For the text-containing cell, return its midpoint in (x, y) coordinate format. 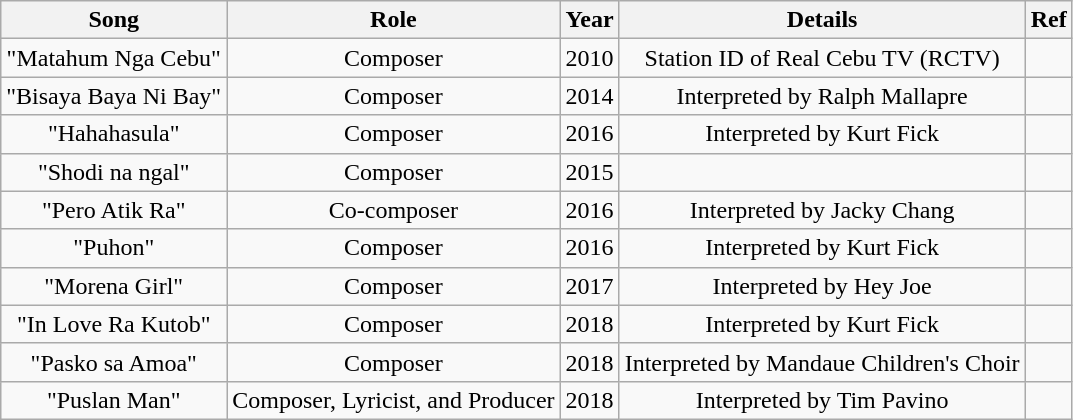
"Bisaya Baya Ni Bay" (114, 96)
Co-composer (394, 210)
Interpreted by Hey Joe (822, 286)
Ref (1048, 20)
Year (590, 20)
"Pasko sa Amoa" (114, 362)
Details (822, 20)
2010 (590, 58)
Interpreted by Ralph Mallapre (822, 96)
"Pero Atik Ra" (114, 210)
Interpreted by Mandaue Children's Choir (822, 362)
Song (114, 20)
Station ID of Real Cebu TV (RCTV) (822, 58)
"Hahahasula" (114, 134)
"Puhon" (114, 248)
Interpreted by Jacky Chang (822, 210)
Role (394, 20)
Composer, Lyricist, and Producer (394, 400)
"Shodi na ngal" (114, 172)
Interpreted by Tim Pavino (822, 400)
2017 (590, 286)
"Morena Girl" (114, 286)
"In Love Ra Kutob" (114, 324)
"Puslan Man" (114, 400)
2014 (590, 96)
"Matahum Nga Cebu" (114, 58)
2015 (590, 172)
